Output the [x, y] coordinate of the center of the cell containing the given text.  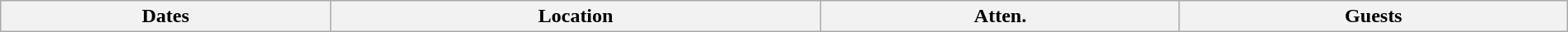
Dates [165, 16]
Guests [1373, 16]
Location [576, 16]
Atten. [1001, 16]
